Search for the cell housing the specified text and yield its [x, y] center coordinate. 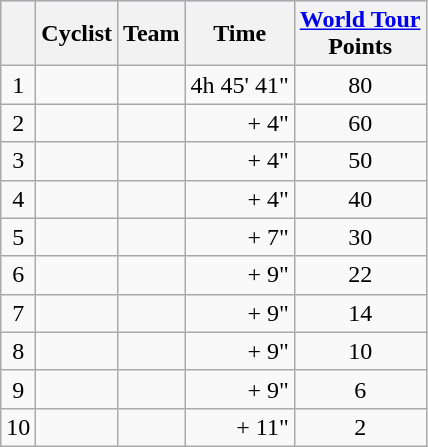
3 [18, 161]
14 [360, 313]
80 [360, 85]
22 [360, 275]
60 [360, 123]
7 [18, 313]
4 [18, 199]
1 [18, 85]
+ 11" [240, 427]
4h 45' 41" [240, 85]
Time [240, 34]
40 [360, 199]
Cyclist [77, 34]
30 [360, 237]
World Tour Points [360, 34]
+ 7" [240, 237]
9 [18, 389]
8 [18, 351]
5 [18, 237]
Team [152, 34]
50 [360, 161]
